Scan for the cell matching the given text and deliver its [X, Y] coordinate at center. 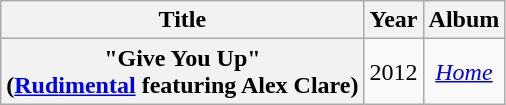
Year [394, 20]
Home [464, 72]
Album [464, 20]
2012 [394, 72]
Title [182, 20]
"Give You Up"(Rudimental featuring Alex Clare) [182, 72]
